Provide the (X, Y) coordinate of the cell's center where the given text is located.  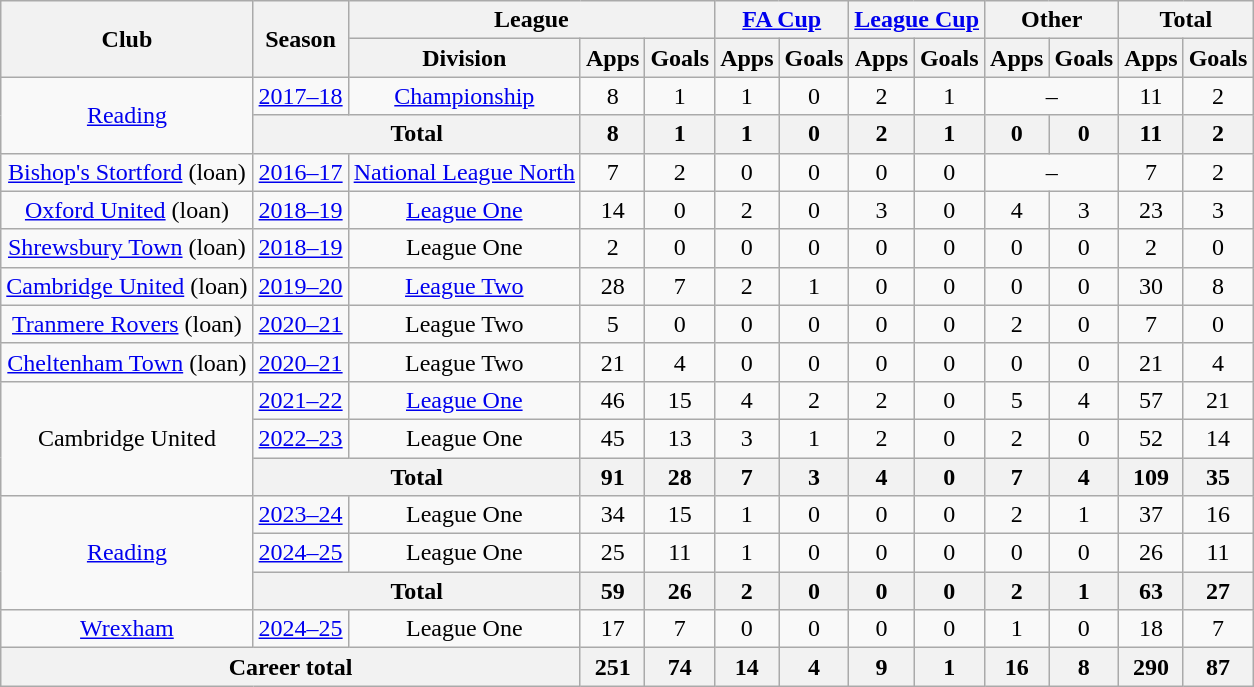
37 (1151, 515)
Cheltenham Town (loan) (127, 362)
Bishop's Stortford (loan) (127, 172)
109 (1151, 477)
2016–17 (300, 172)
Championship (464, 96)
League (531, 20)
91 (612, 477)
251 (612, 667)
57 (1151, 400)
Shrewsbury Town (loan) (127, 248)
Career total (291, 667)
74 (680, 667)
2022–23 (300, 438)
13 (680, 438)
23 (1151, 210)
290 (1151, 667)
National League North (464, 172)
17 (612, 629)
46 (612, 400)
Cambridge United (loan) (127, 286)
59 (612, 591)
Club (127, 39)
FA Cup (782, 20)
45 (612, 438)
30 (1151, 286)
Tranmere Rovers (loan) (127, 324)
87 (1218, 667)
2021–22 (300, 400)
Oxford United (loan) (127, 210)
34 (612, 515)
Wrexham (127, 629)
2017–18 (300, 96)
Other (1052, 20)
52 (1151, 438)
2023–24 (300, 515)
63 (1151, 591)
18 (1151, 629)
Division (464, 58)
35 (1218, 477)
9 (882, 667)
2019–20 (300, 286)
Season (300, 39)
Cambridge United (127, 438)
25 (612, 553)
League Cup (917, 20)
27 (1218, 591)
